Scan for the cell matching the given text and deliver its (x, y) coordinate at center. 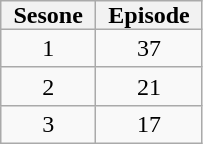
Sesone (48, 15)
2 (48, 86)
37 (150, 48)
3 (48, 124)
21 (150, 86)
Episode (150, 15)
1 (48, 48)
17 (150, 124)
